Search for the cell housing the specified text and yield its (X, Y) center coordinate. 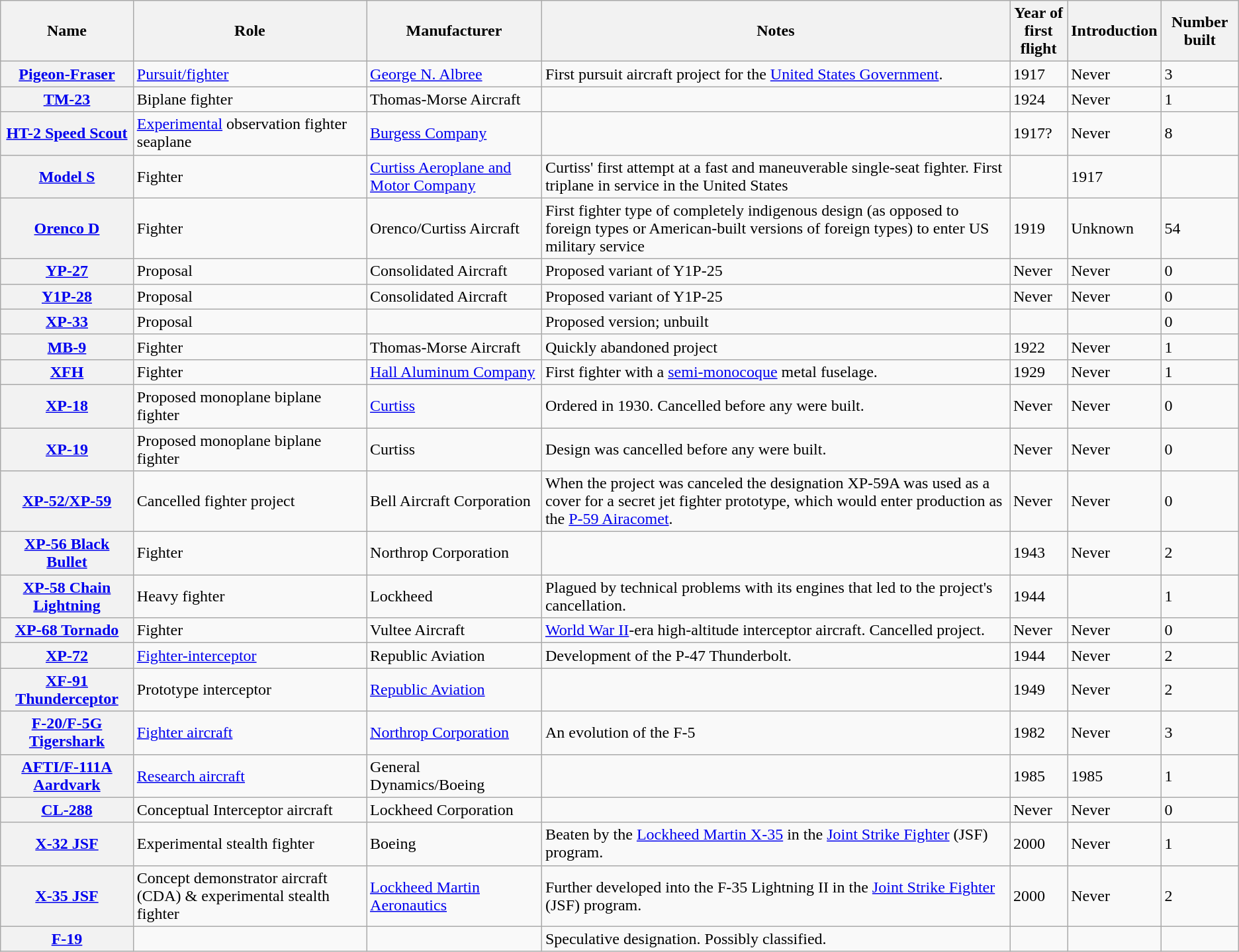
An evolution of the F-5 (776, 733)
Beaten by the Lockheed Martin X-35 in the Joint Strike Fighter (JSF) program. (776, 844)
1943 (1039, 553)
Lockheed (454, 597)
XP-18 (68, 406)
Cancelled fighter project (250, 501)
MB-9 (68, 347)
George N. Albree (454, 74)
Hall Aluminum Company (454, 372)
Introduction (1115, 31)
1919 (1039, 228)
XP-68 Tornado (68, 630)
1982 (1039, 733)
Experimental observation fighter seaplane (250, 134)
Unknown (1115, 228)
Role (250, 31)
XP-52/XP-59 (68, 501)
Orenco/Curtiss Aircraft (454, 228)
Research aircraft (250, 775)
Concept demonstrator aircraft (CDA) & experimental stealth fighter (250, 896)
1924 (1039, 99)
Model S (68, 176)
HT-2 Speed Scout (68, 134)
Name (68, 31)
1949 (1039, 689)
Prototype interceptor (250, 689)
1922 (1039, 347)
Proposed version; unbuilt (776, 322)
General Dynamics/Boeing (454, 775)
Development of the P-47 Thunderbolt. (776, 656)
54 (1199, 228)
Y1P-28 (68, 296)
Boeing (454, 844)
Plagued by technical problems with its engines that led to the project's cancellation. (776, 597)
Orenco D (68, 228)
XP-72 (68, 656)
Further developed into the F-35 Lightning II in the Joint Strike Fighter (JSF) program. (776, 896)
1929 (1039, 372)
Biplane fighter (250, 99)
1917? (1039, 134)
Experimental stealth fighter (250, 844)
Lockheed Corporation (454, 810)
Bell Aircraft Corporation (454, 501)
F-19 (68, 939)
Speculative designation. Possibly classified. (776, 939)
X-32 JSF (68, 844)
Conceptual Interceptor aircraft (250, 810)
TM-23 (68, 99)
Burgess Company (454, 134)
XP-33 (68, 322)
Pursuit/fighter (250, 74)
Pigeon-Fraser (68, 74)
Design was cancelled before any were built. (776, 449)
Number built (1199, 31)
Manufacturer (454, 31)
Vultee Aircraft (454, 630)
Ordered in 1930. Cancelled before any were built. (776, 406)
Fighter aircraft (250, 733)
8 (1199, 134)
AFTI/F-111A Aardvark (68, 775)
Lockheed Martin Aeronautics (454, 896)
Curtiss' first attempt at a fast and maneuverable single-seat fighter. First triplane in service in the United States (776, 176)
World War II-era high-altitude interceptor aircraft. Cancelled project. (776, 630)
Heavy fighter (250, 597)
Notes (776, 31)
CL-288 (68, 810)
XP-58 Chain Lightning (68, 597)
Fighter-interceptor (250, 656)
XP-56 Black Bullet (68, 553)
XFH (68, 372)
First fighter with a semi-monocoque metal fuselage. (776, 372)
First pursuit aircraft project for the United States Government. (776, 74)
XP-19 (68, 449)
F-20/F-5G Tigershark (68, 733)
YP-27 (68, 271)
XF-91 Thunderceptor (68, 689)
X-35 JSF (68, 896)
Year offirst flight (1039, 31)
Curtiss Aeroplane and Motor Company (454, 176)
Quickly abandoned project (776, 347)
